Determine the [x, y] coordinate at the center of the cell enclosing the given text.  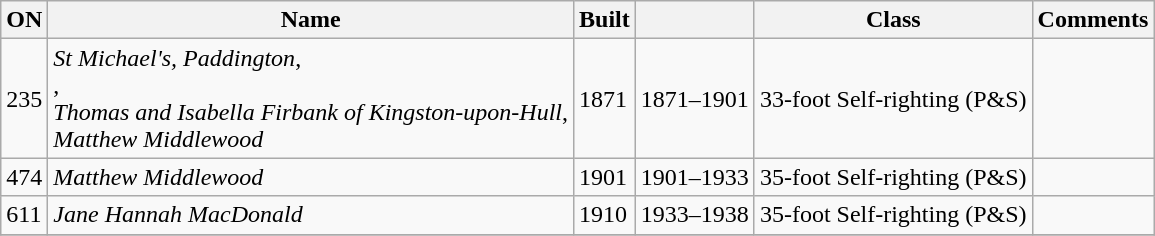
1901–1933 [694, 177]
1933–1938 [694, 215]
ON [24, 20]
1871–1901 [694, 98]
33-foot Self-righting (P&S) [893, 98]
611 [24, 215]
Jane Hannah MacDonald [311, 215]
1901 [605, 177]
474 [24, 177]
St Michael's, Paddington,,Thomas and Isabella Firbank of Kingston-upon-Hull,Matthew Middlewood [311, 98]
235 [24, 98]
Built [605, 20]
Name [311, 20]
Class [893, 20]
Matthew Middlewood [311, 177]
1871 [605, 98]
Comments [1093, 20]
1910 [605, 215]
